Scan for the cell matching the given text and deliver its [x, y] coordinate at center. 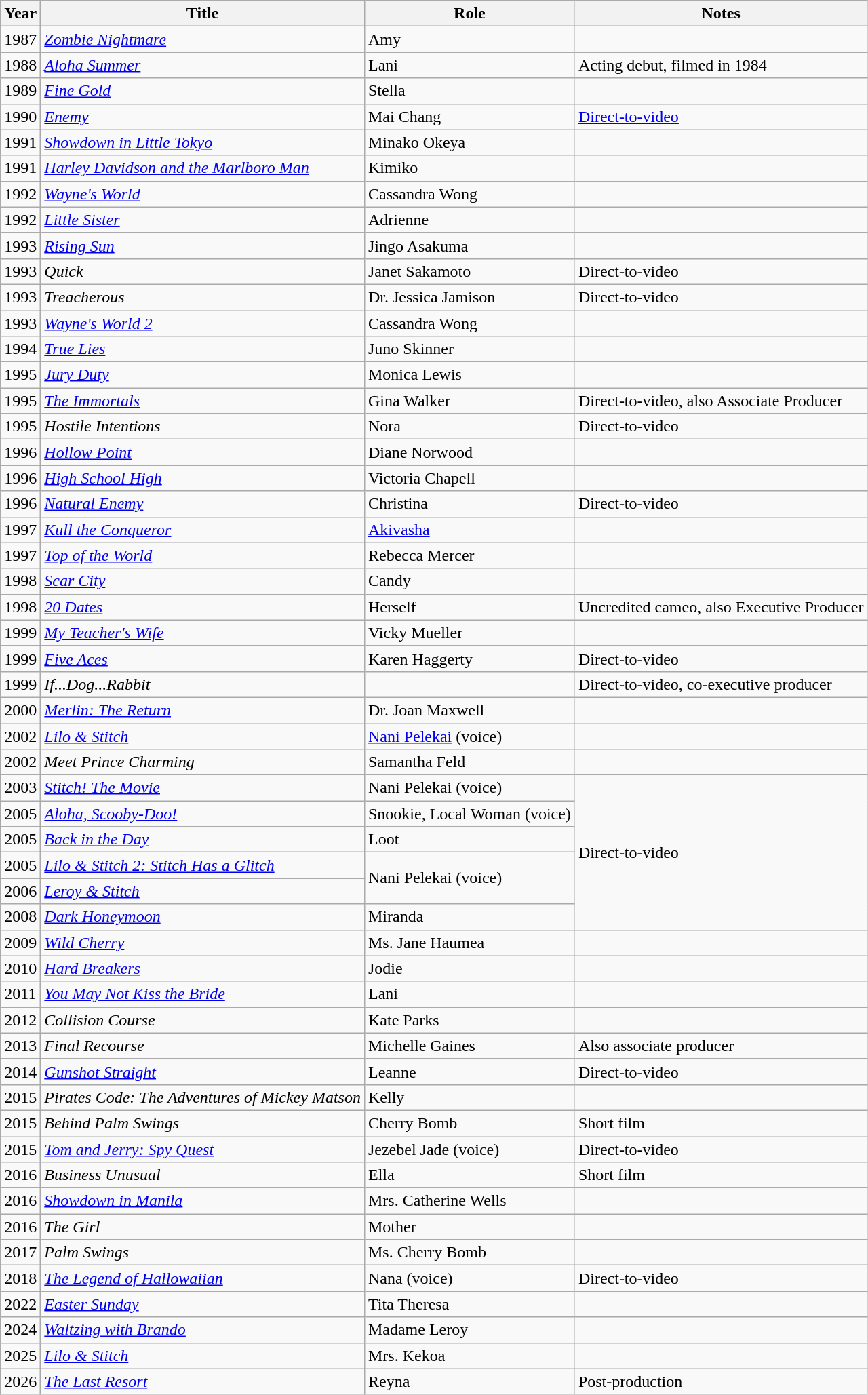
Title [203, 14]
Quick [203, 271]
Treacherous [203, 297]
Adrienne [469, 220]
2026 [20, 1381]
Kate Parks [469, 1020]
Aloha, Scooby-Doo! [203, 814]
Merlin: The Return [203, 710]
Madame Leroy [469, 1330]
2003 [20, 788]
Year [20, 14]
Final Recourse [203, 1046]
Ms. Jane Haumea [469, 943]
Ms. Cherry Bomb [469, 1253]
Candy [469, 581]
Stitch! The Movie [203, 788]
Zombie Nightmare [203, 39]
Direct-to-video, co-executive producer [721, 684]
The Girl [203, 1227]
High School High [203, 478]
Juno Skinner [469, 349]
Karen Haggerty [469, 659]
Jury Duty [203, 375]
Aloha Summer [203, 65]
Acting debut, filmed in 1984 [721, 65]
Herself [469, 607]
Janet Sakamoto [469, 271]
Mrs. Kekoa [469, 1356]
Gunshot Straight [203, 1072]
Kimiko [469, 168]
Tita Theresa [469, 1304]
Nora [469, 427]
Easter Sunday [203, 1304]
Vicky Mueller [469, 633]
1989 [20, 91]
The Last Resort [203, 1381]
Palm Swings [203, 1253]
Post-production [721, 1381]
My Teacher's Wife [203, 633]
2011 [20, 994]
Wayne's World 2 [203, 323]
Samantha Feld [469, 762]
2000 [20, 710]
If...Dog...Rabbit [203, 684]
1987 [20, 39]
Wayne's World [203, 194]
Rebecca Mercer [469, 555]
Dr. Jessica Jamison [469, 297]
2022 [20, 1304]
Pirates Code: The Adventures of Mickey Matson [203, 1097]
Scar City [203, 581]
Gina Walker [469, 401]
Minako Okeya [469, 142]
2009 [20, 943]
Nana (voice) [469, 1278]
Little Sister [203, 220]
Jezebel Jade (voice) [469, 1150]
Reyna [469, 1381]
2013 [20, 1046]
Harley Davidson and the Marlboro Man [203, 168]
Mother [469, 1227]
The Legend of Hallowaiian [203, 1278]
1988 [20, 65]
Snookie, Local Woman (voice) [469, 814]
Direct-to-video, also Associate Producer [721, 401]
Meet Prince Charming [203, 762]
Diane Norwood [469, 452]
Kelly [469, 1097]
Hollow Point [203, 452]
Dark Honeymoon [203, 917]
Christina [469, 504]
Back in the Day [203, 840]
Dr. Joan Maxwell [469, 710]
Behind Palm Swings [203, 1123]
20 Dates [203, 607]
Collision Course [203, 1020]
Leanne [469, 1072]
Top of the World [203, 555]
The Immortals [203, 401]
Showdown in Manila [203, 1201]
Wild Cherry [203, 943]
Loot [469, 840]
2014 [20, 1072]
Cherry Bomb [469, 1123]
Uncredited cameo, also Executive Producer [721, 607]
2008 [20, 917]
Enemy [203, 117]
Waltzing with Brando [203, 1330]
Also associate producer [721, 1046]
Role [469, 14]
Business Unusual [203, 1175]
Natural Enemy [203, 504]
Ella [469, 1175]
Leroy & Stitch [203, 891]
Stella [469, 91]
Michelle Gaines [469, 1046]
Hostile Intentions [203, 427]
Victoria Chapell [469, 478]
2017 [20, 1253]
Showdown in Little Tokyo [203, 142]
Miranda [469, 917]
Rising Sun [203, 245]
2024 [20, 1330]
You May Not Kiss the Bride [203, 994]
Monica Lewis [469, 375]
Five Aces [203, 659]
2025 [20, 1356]
Kull the Conqueror [203, 530]
Jingo Asakuma [469, 245]
2012 [20, 1020]
2006 [20, 891]
Notes [721, 14]
Lilo & Stitch 2: Stitch Has a Glitch [203, 865]
Tom and Jerry: Spy Quest [203, 1150]
Mrs. Catherine Wells [469, 1201]
2010 [20, 968]
2018 [20, 1278]
Fine Gold [203, 91]
1990 [20, 117]
True Lies [203, 349]
Jodie [469, 968]
Amy [469, 39]
Akivasha [469, 530]
Mai Chang [469, 117]
Hard Breakers [203, 968]
1994 [20, 349]
